Search for the cell housing the specified text and yield its (x, y) center coordinate. 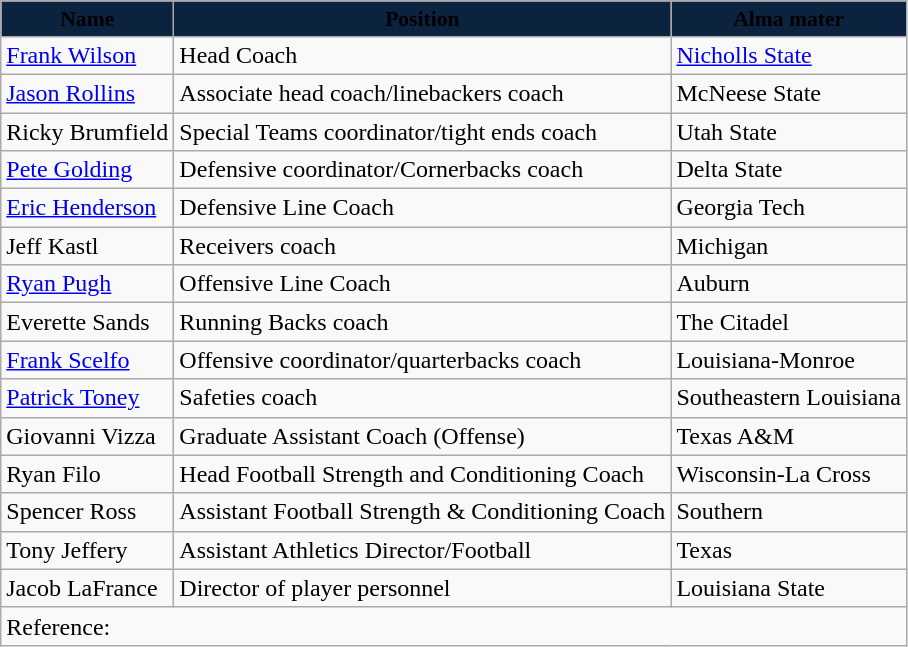
Jason Rollins (88, 93)
Ryan Pugh (88, 284)
Jeff Kastl (88, 246)
Michigan (789, 246)
Associate head coach/linebackers coach (422, 93)
Assistant Football Strength & Conditioning Coach (422, 512)
Running Backs coach (422, 322)
McNeese State (789, 93)
Nicholls State (789, 55)
Wisconsin-La Cross (789, 474)
Patrick Toney (88, 398)
Eric Henderson (88, 208)
Head Football Strength and Conditioning Coach (422, 474)
Georgia Tech (789, 208)
Receivers coach (422, 246)
Defensive Line Coach (422, 208)
Frank Scelfo (88, 360)
Assistant Athletics Director/Football (422, 550)
Frank Wilson (88, 55)
Offensive Line Coach (422, 284)
Jacob LaFrance (88, 588)
Auburn (789, 284)
Tony Jeffery (88, 550)
Southern (789, 512)
Safeties coach (422, 398)
Louisiana-Monroe (789, 360)
Defensive coordinator/Cornerbacks coach (422, 170)
Utah State (789, 131)
Delta State (789, 170)
Offensive coordinator/quarterbacks coach (422, 360)
Everette Sands (88, 322)
Head Coach (422, 55)
Ryan Filo (88, 474)
Texas (789, 550)
Alma mater (789, 19)
Ricky Brumfield (88, 131)
Graduate Assistant Coach (Offense) (422, 436)
The Citadel (789, 322)
Reference: (454, 626)
Director of player personnel (422, 588)
Pete Golding (88, 170)
Texas A&M (789, 436)
Louisiana State (789, 588)
Special Teams coordinator/tight ends coach (422, 131)
Giovanni Vizza (88, 436)
Name (88, 19)
Spencer Ross (88, 512)
Southeastern Louisiana (789, 398)
Position (422, 19)
